Extract the [X, Y] coordinate from the center of the cell holding the provided text.  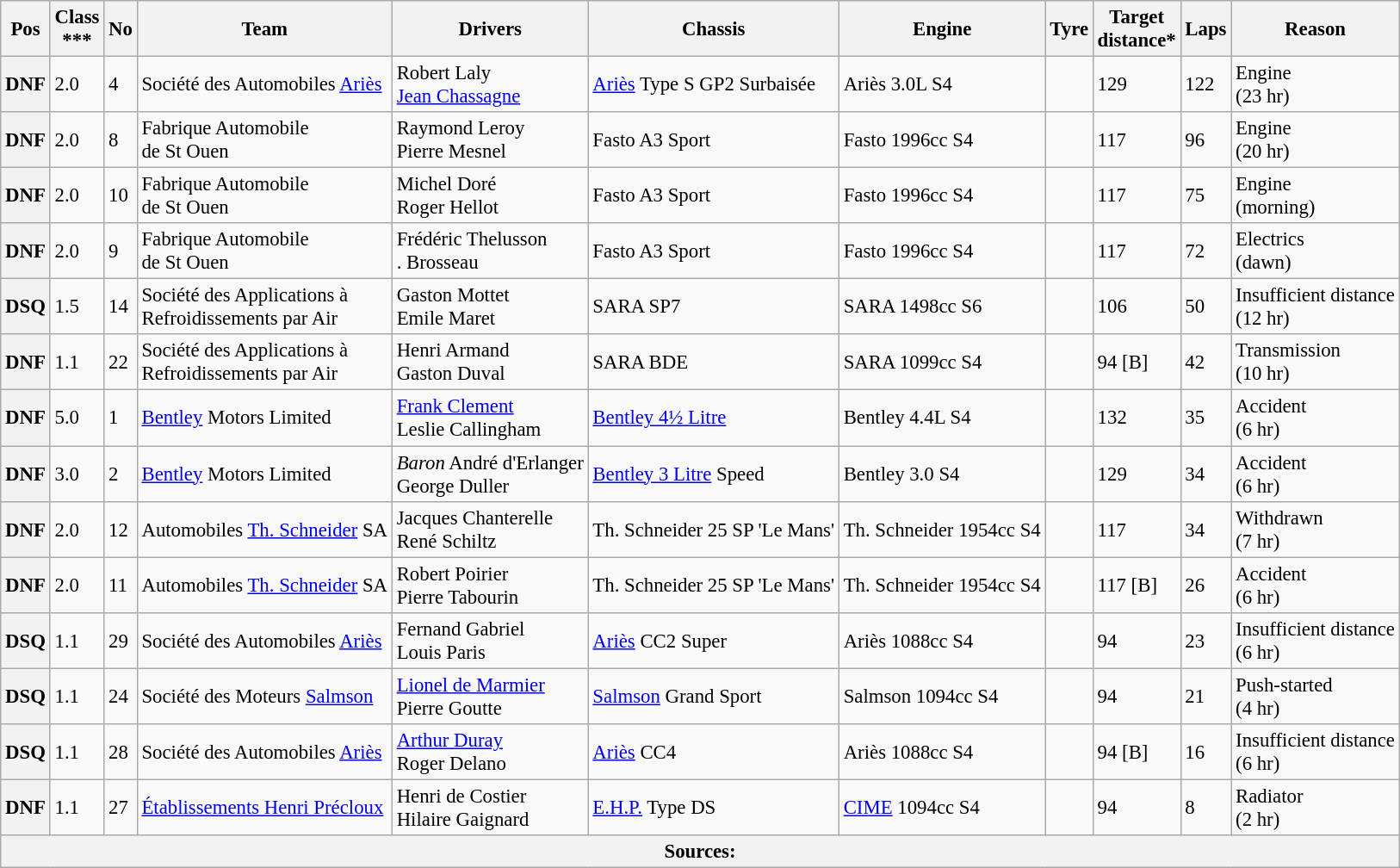
72 [1205, 251]
2 [121, 474]
Ariès CC4 [713, 753]
Ariès CC2 Super [713, 641]
Frédéric Thelusson . Brosseau [490, 251]
SARA 1498cc S6 [942, 307]
12 [121, 529]
1 [121, 418]
No [121, 29]
Chassis [713, 29]
3.0 [77, 474]
E.H.P. Type DS [713, 808]
Michel Doré Roger Hellot [490, 196]
Engine(20 hr) [1316, 139]
Engine [942, 29]
Salmson 1094cc S4 [942, 696]
Robert Laly Jean Chassagne [490, 84]
Ariès Type S GP2 Surbaisée [713, 84]
122 [1205, 84]
Jacques Chanterelle René Schiltz [490, 529]
Sources: [701, 852]
SARA 1099cc S4 [942, 362]
132 [1137, 418]
26 [1205, 586]
106 [1137, 307]
11 [121, 586]
Team [264, 29]
Robert Poirier Pierre Tabourin [490, 586]
Drivers [490, 29]
Henri Armand Gaston Duval [490, 362]
SARA SP7 [713, 307]
21 [1205, 696]
Bentley 4.4L S4 [942, 418]
42 [1205, 362]
29 [121, 641]
5.0 [77, 418]
28 [121, 753]
Transmission(10 hr) [1316, 362]
Fernand Gabriel Louis Paris [490, 641]
Frank Clement Leslie Callingham [490, 418]
14 [121, 307]
Raymond Leroy Pierre Mesnel [490, 139]
Class*** [77, 29]
Société des Moteurs Salmson [264, 696]
1.5 [77, 307]
96 [1205, 139]
117 [B] [1137, 586]
Gaston Mottet Emile Maret [490, 307]
4 [121, 84]
Salmson Grand Sport [713, 696]
Tyre [1069, 29]
Electrics(dawn) [1316, 251]
Push-started (4 hr) [1316, 696]
Engine(morning) [1316, 196]
10 [121, 196]
Engine(23 hr) [1316, 84]
22 [121, 362]
Bentley 4½ Litre [713, 418]
Radiator (2 hr) [1316, 808]
Arthur Duray Roger Delano [490, 753]
Bentley 3.0 S4 [942, 474]
Lionel de Marmier Pierre Goutte [490, 696]
CIME 1094cc S4 [942, 808]
16 [1205, 753]
Reason [1316, 29]
Bentley 3 Litre Speed [713, 474]
Ariès 3.0L S4 [942, 84]
Établissements Henri Précloux [264, 808]
Baron André d'Erlanger George Duller [490, 474]
24 [121, 696]
Withdrawn(7 hr) [1316, 529]
SARA BDE [713, 362]
Targetdistance* [1137, 29]
35 [1205, 418]
50 [1205, 307]
Pos [26, 29]
Laps [1205, 29]
27 [121, 808]
Henri de Costier Hilaire Gaignard [490, 808]
9 [121, 251]
23 [1205, 641]
Insufficient distance (12 hr) [1316, 307]
75 [1205, 196]
